Determine the (X, Y) coordinate at the center of the cell enclosing the given text.  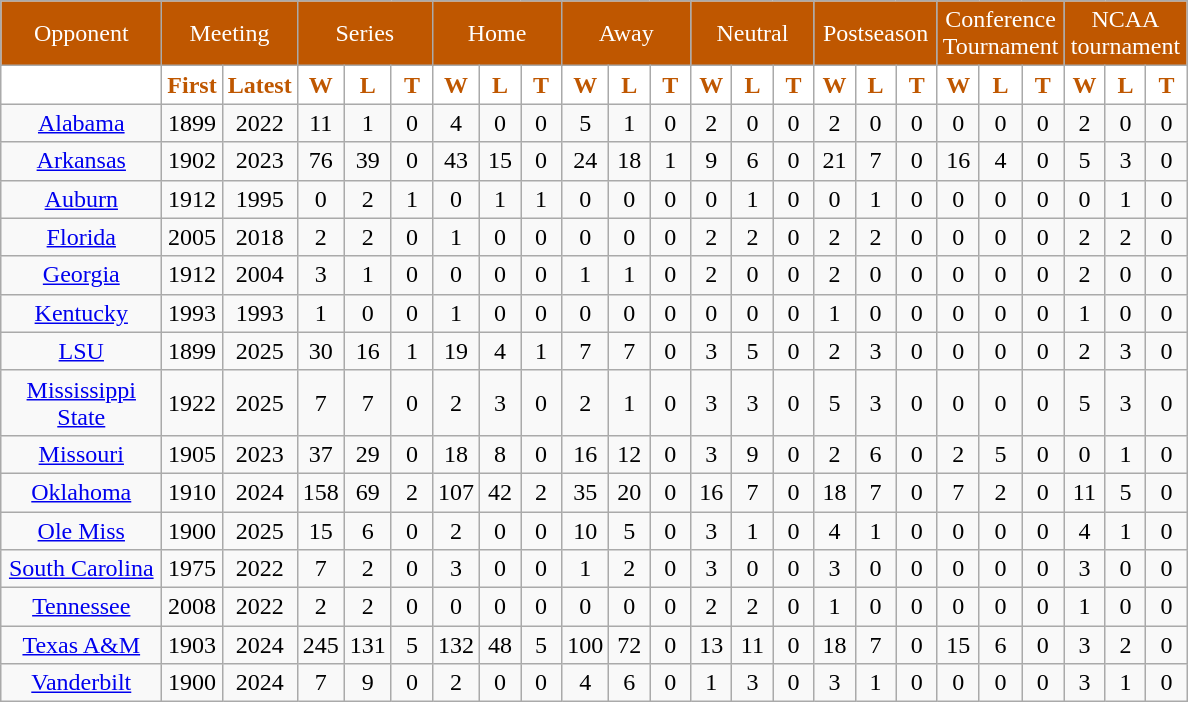
Home (496, 34)
10 (586, 531)
Vanderbilt (82, 683)
Series (364, 34)
First (192, 85)
24 (586, 161)
Meeting (230, 34)
19 (456, 351)
132 (456, 645)
131 (368, 645)
29 (368, 454)
107 (456, 492)
72 (630, 645)
Alabama (82, 123)
1975 (192, 569)
1922 (192, 402)
100 (586, 645)
48 (500, 645)
69 (368, 492)
Tennessee (82, 607)
1902 (192, 161)
1995 (260, 199)
Kentucky (82, 313)
South Carolina (82, 569)
2004 (260, 275)
158 (320, 492)
LSU (82, 351)
1903 (192, 645)
Conference Tournament (1000, 34)
30 (320, 351)
Arkansas (82, 161)
Missouri (82, 454)
Oklahoma (82, 492)
20 (630, 492)
1905 (192, 454)
2005 (192, 237)
Postseason (876, 34)
37 (320, 454)
Auburn (82, 199)
2018 (260, 237)
Away (626, 34)
Opponent (82, 34)
Texas A&M (82, 645)
NCAA tournament (1126, 34)
21 (834, 161)
Mississippi State (82, 402)
Latest (260, 85)
Florida (82, 237)
12 (630, 454)
35 (586, 492)
1910 (192, 492)
245 (320, 645)
43 (456, 161)
Neutral (752, 34)
Georgia (82, 275)
2008 (192, 607)
39 (368, 161)
76 (320, 161)
42 (500, 492)
13 (712, 645)
8 (500, 454)
Ole Miss (82, 531)
